Pinpoint the cell where the given text exists, returning its (X, Y) midpoint coordinate. 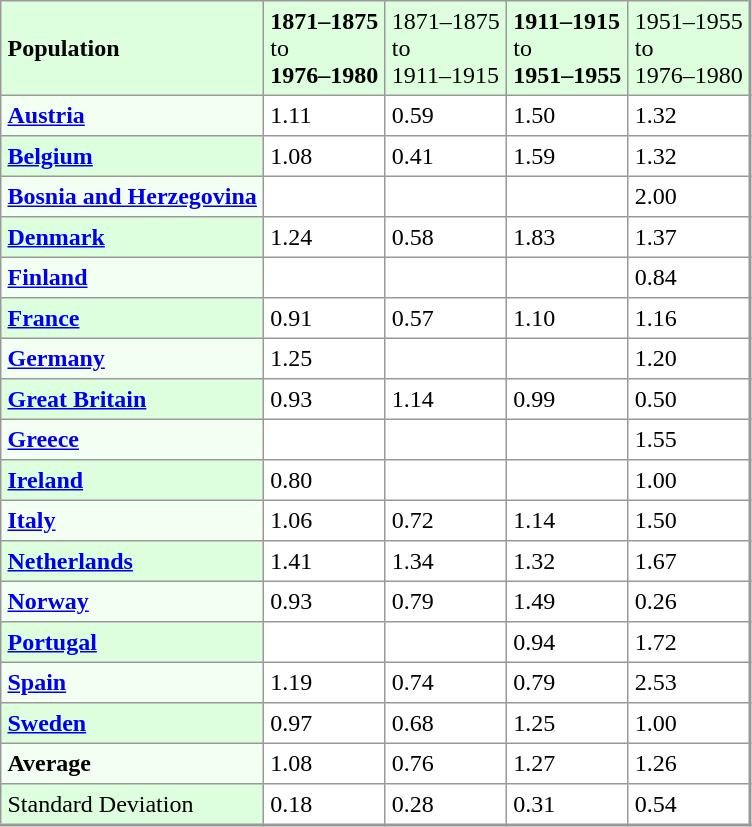
0.57 (446, 318)
Denmark (132, 237)
2.53 (689, 682)
1.55 (689, 439)
0.72 (446, 520)
Austria (132, 115)
France (132, 318)
0.31 (568, 804)
Great Britain (132, 399)
Portugal (132, 642)
1.27 (568, 763)
1.67 (689, 561)
1.34 (446, 561)
1871–1875to 1976–1980 (325, 48)
1.24 (325, 237)
0.59 (446, 115)
Ireland (132, 480)
1911–1915to 1951–1955 (568, 48)
Average (132, 763)
2.00 (689, 196)
1.41 (325, 561)
0.50 (689, 399)
Italy (132, 520)
0.41 (446, 156)
0.80 (325, 480)
Belgium (132, 156)
1871–1875to 1911–1915 (446, 48)
0.54 (689, 804)
1.19 (325, 682)
Germany (132, 358)
Standard Deviation (132, 804)
1.16 (689, 318)
1.10 (568, 318)
1.49 (568, 601)
0.76 (446, 763)
Population (132, 48)
1951–1955to 1976–1980 (689, 48)
0.58 (446, 237)
1.20 (689, 358)
0.97 (325, 723)
Sweden (132, 723)
Spain (132, 682)
1.72 (689, 642)
Greece (132, 439)
1.59 (568, 156)
0.68 (446, 723)
1.11 (325, 115)
Finland (132, 277)
0.91 (325, 318)
Norway (132, 601)
0.28 (446, 804)
0.99 (568, 399)
0.94 (568, 642)
0.84 (689, 277)
1.37 (689, 237)
1.26 (689, 763)
1.83 (568, 237)
1.06 (325, 520)
0.18 (325, 804)
0.26 (689, 601)
Bosnia and Herzegovina (132, 196)
0.74 (446, 682)
Netherlands (132, 561)
